Return (x, y) of the center of cell containing provided text 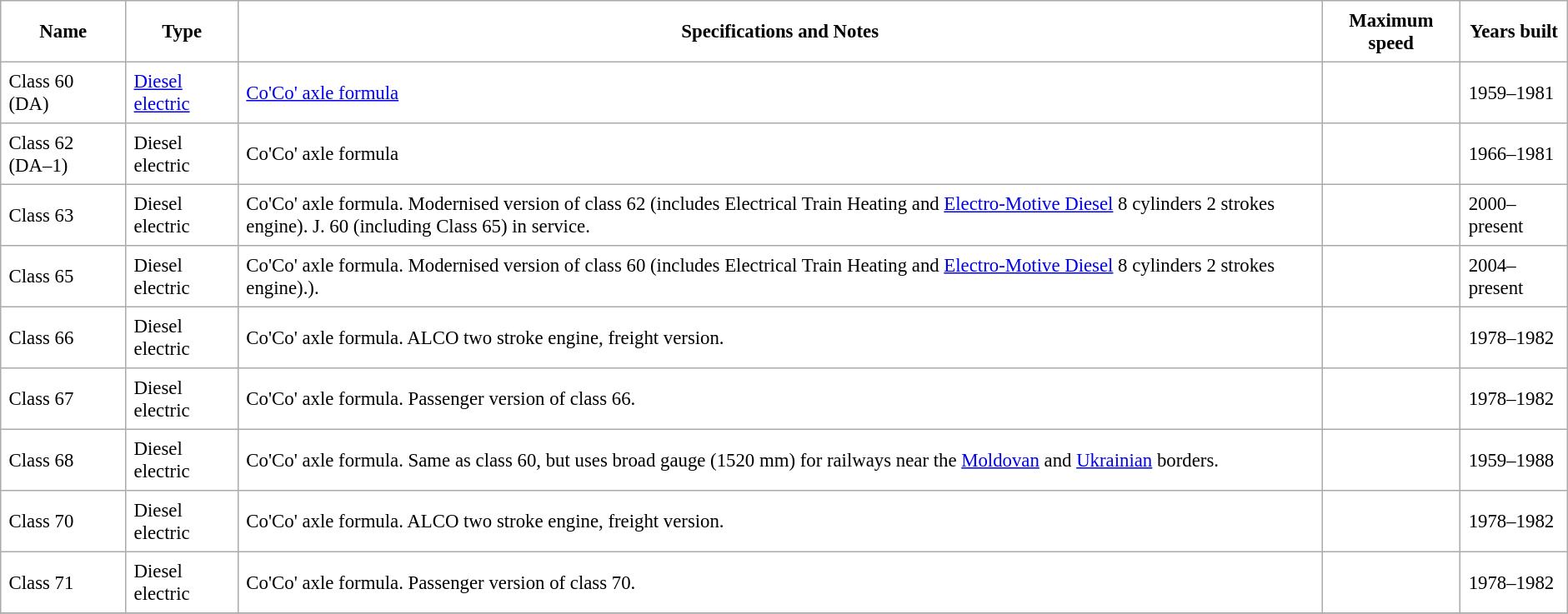
Class 62 (DA–1) (63, 154)
Co'Co' axle formula. Passenger version of class 66. (780, 399)
Type (182, 32)
Name (63, 32)
Years built (1514, 32)
Specifications and Notes (780, 32)
Class 63 (63, 215)
Co'Co' axle formula. Same as class 60, but uses broad gauge (1520 mm) for railways near the Moldovan and Ukrainian borders. (780, 460)
Class 65 (63, 277)
1959–1981 (1514, 92)
Maximum speed (1391, 32)
Co'Co' axle formula. Passenger version of class 70. (780, 582)
2004–present (1514, 277)
2000–present (1514, 215)
Co'Co' axle formula. Modernised version of class 60 (includes Electrical Train Heating and Electro-Motive Diesel 8 cylinders 2 strokes engine).). (780, 277)
Class 66 (63, 337)
1966–1981 (1514, 154)
Class 70 (63, 522)
Class 71 (63, 582)
1959–1988 (1514, 460)
Class 68 (63, 460)
Class 60 (DA) (63, 92)
Class 67 (63, 399)
